Identify which cell holds the provided text, then report its (X, Y) central coordinate. 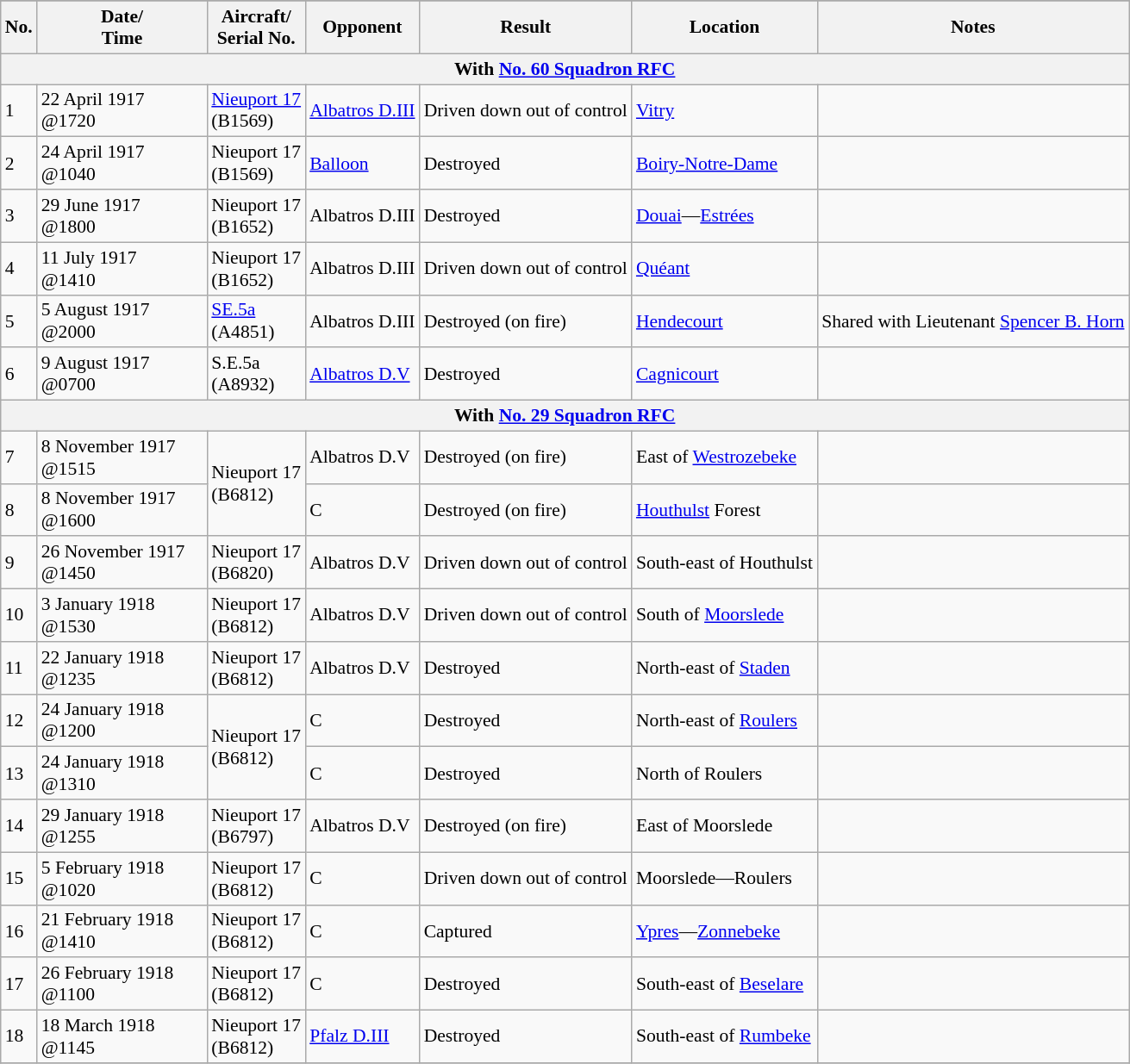
9 August 1917@0700 (122, 374)
Quéant (724, 269)
North-east of Staden (724, 669)
Vitry (724, 110)
3 (19, 215)
6 (19, 374)
8 November 1917@1600 (122, 510)
2 (19, 164)
Notes (972, 28)
Ypres—Zonnebeke (724, 930)
9 (19, 563)
Opponent (362, 28)
26 November 1917@1450 (122, 563)
12 (19, 720)
East of Moorslede (724, 825)
With No. 60 Squadron RFC (565, 69)
7 (19, 457)
22 January 1918@1235 (122, 669)
North-east of Roulers (724, 720)
11 (19, 669)
S.E.5a(A8932) (256, 374)
18 March 1918@1145 (122, 1037)
North of Roulers (724, 774)
15 (19, 879)
No. (19, 28)
3 January 1918@1530 (122, 615)
East of Westrozebeke (724, 457)
1 (19, 110)
Pfalz D.III (362, 1037)
Boiry-Notre-Dame (724, 164)
Cagnicourt (724, 374)
Hendecourt (724, 320)
8 (19, 510)
5 August 1917@2000 (122, 320)
8 November 1917@1515 (122, 457)
11 July 1917@1410 (122, 269)
Captured (526, 930)
18 (19, 1037)
4 (19, 269)
Houthulst Forest (724, 510)
Aircraft/Serial No. (256, 28)
South-east of Beselare (724, 984)
10 (19, 615)
14 (19, 825)
Balloon (362, 164)
South-east of Houthulst (724, 563)
South of Moorslede (724, 615)
5 (19, 320)
24 April 1917@1040 (122, 164)
South-east of Rumbeke (724, 1037)
Douai—Estrées (724, 215)
Shared with Lieutenant Spencer B. Horn (972, 320)
17 (19, 984)
21 February 1918@1410 (122, 930)
Location (724, 28)
Moorslede—Roulers (724, 879)
22 April 1917@1720 (122, 110)
29 January 1918@1255 (122, 825)
With No. 29 Squadron RFC (565, 416)
24 January 1918@1310 (122, 774)
26 February 1918@1100 (122, 984)
5 February 1918@1020 (122, 879)
13 (19, 774)
16 (19, 930)
Nieuport 17(B6820) (256, 563)
24 January 1918@1200 (122, 720)
Nieuport 17(B6797) (256, 825)
29 June 1917@1800 (122, 215)
SE.5a(A4851) (256, 320)
Date/Time (122, 28)
Result (526, 28)
